Locate the cell with the specified text and output its (X, Y) center coordinate. 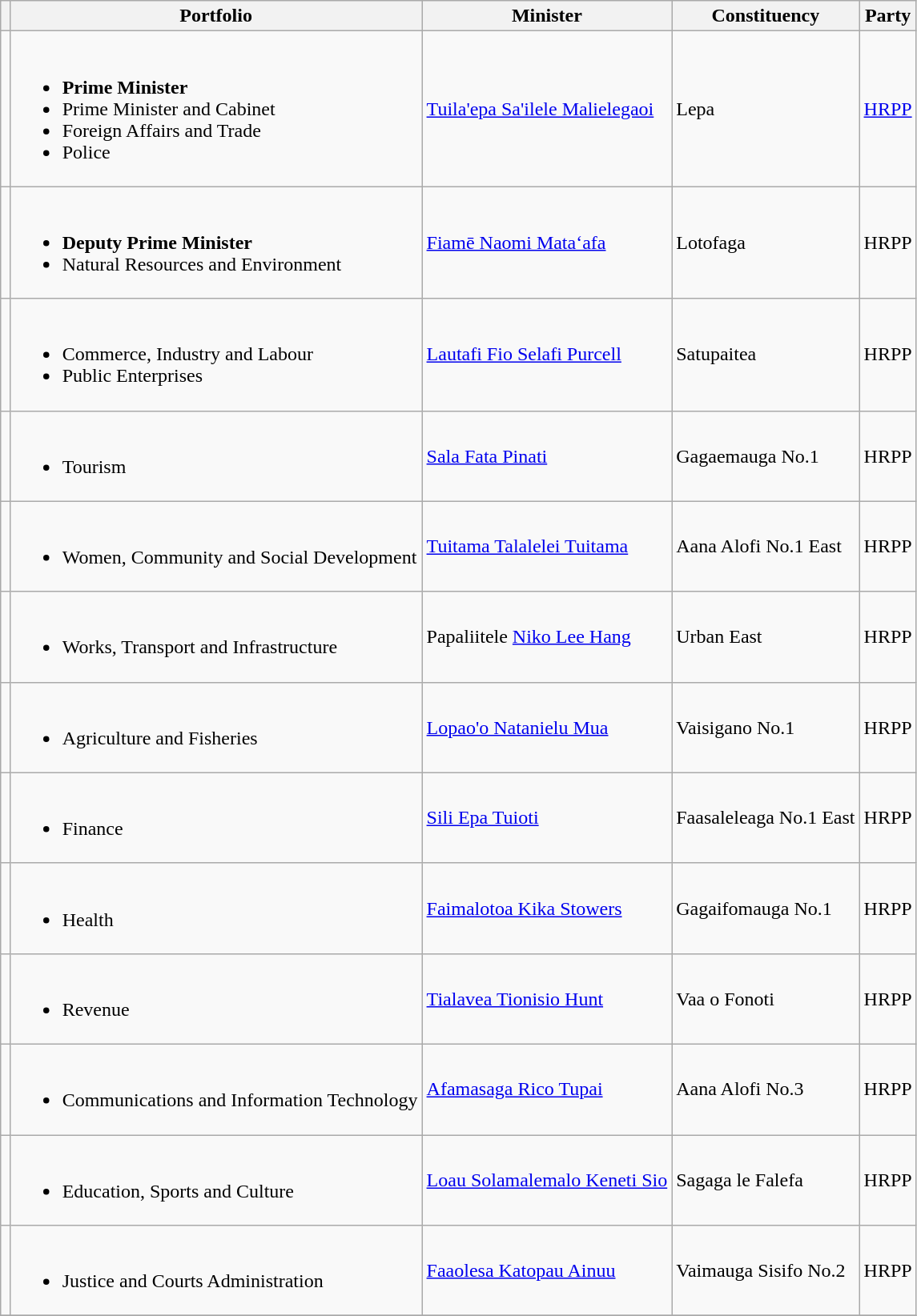
Vaisigano No.1 (766, 727)
Prime MinisterPrime Minister and CabinetForeign Affairs and TradePolice (216, 109)
Gagaifomauga No.1 (766, 908)
Vaa o Fonoti (766, 999)
Agriculture and Fisheries (216, 727)
Aana Alofi No.1 East (766, 546)
Aana Alofi No.3 (766, 1089)
Justice and Courts Administration (216, 1271)
Communications and Information Technology (216, 1089)
Party (887, 16)
Portfolio (216, 16)
Gagaemauga No.1 (766, 456)
Faimalotoa Kika Stowers (547, 908)
Loau Solamalemalo Keneti Sio (547, 1180)
Sagaga le Falefa (766, 1180)
Tourism (216, 456)
Lopao'o Natanielu Mua (547, 727)
Finance (216, 818)
Tialavea Tionisio Hunt (547, 999)
Commerce, Industry and LabourPublic Enterprises (216, 355)
Afamasaga Rico Tupai (547, 1089)
Revenue (216, 999)
Lautafi Fio Selafi Purcell (547, 355)
Education, Sports and Culture (216, 1180)
Urban East (766, 637)
Deputy Prime MinisterNatural Resources and Environment (216, 243)
Faasaleleaga No.1 East (766, 818)
Sili Epa Tuioti (547, 818)
Tuila'epa Sa'ilele Malielegaoi (547, 109)
Works, Transport and Infrastructure (216, 637)
Constituency (766, 16)
Lotofaga (766, 243)
Sala Fata Pinati (547, 456)
Fiamē Naomi Mata‘afa (547, 243)
Minister (547, 16)
Satupaitea (766, 355)
Tuitama Talalelei Tuitama (547, 546)
Papaliitele Niko Lee Hang (547, 637)
Vaimauga Sisifo No.2 (766, 1271)
Lepa (766, 109)
Health (216, 908)
Faaolesa Katopau Ainuu (547, 1271)
Women, Community and Social Development (216, 546)
